Provide the (x, y) coordinate of the cell's center where the given text is located.  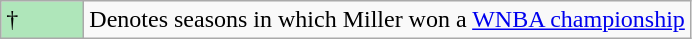
Denotes seasons in which Miller won a WNBA championship (388, 20)
† (42, 20)
